Capture the cell that displays the provided text and extract its [X, Y] central coordinate. 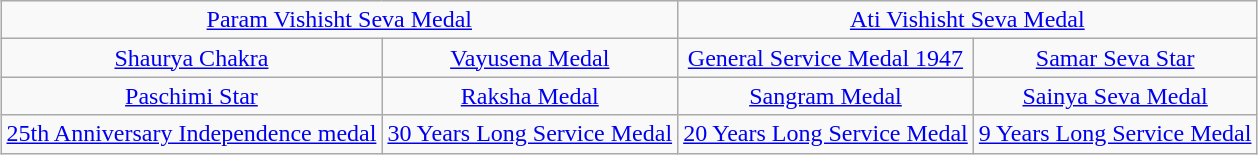
30 Years Long Service Medal [530, 134]
25th Anniversary Independence medal [192, 134]
Ati Vishisht Seva Medal [968, 20]
General Service Medal 1947 [826, 58]
Samar Seva Star [1115, 58]
Sangram Medal [826, 96]
9 Years Long Service Medal [1115, 134]
Shaurya Chakra [192, 58]
Raksha Medal [530, 96]
20 Years Long Service Medal [826, 134]
Vayusena Medal [530, 58]
Param Vishisht Seva Medal [340, 20]
Paschimi Star [192, 96]
Sainya Seva Medal [1115, 96]
